Determine the [X, Y] coordinate at the center of the cell enclosing the given text.  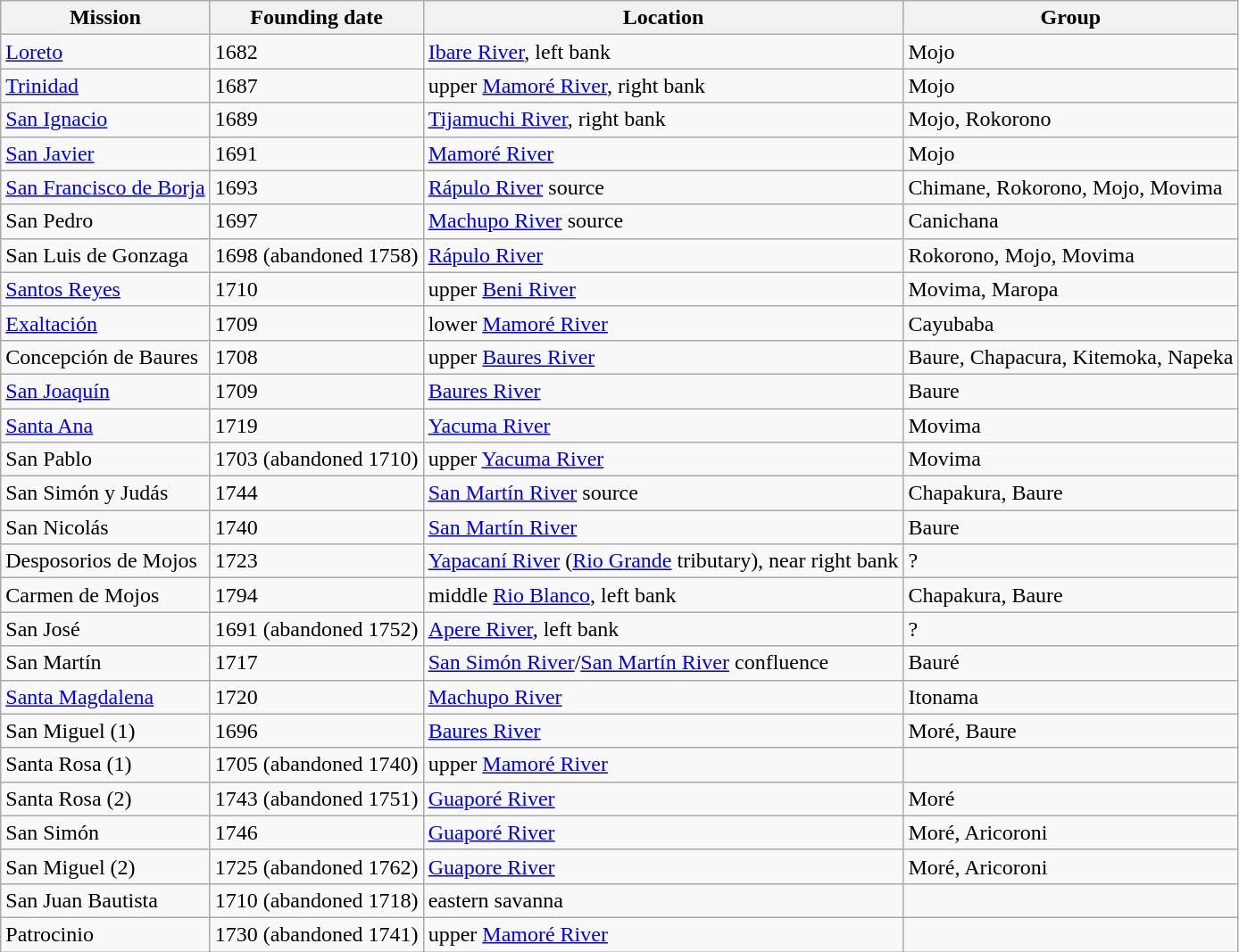
Rápulo River [663, 255]
Yacuma River [663, 426]
1794 [316, 595]
Apere River, left bank [663, 629]
1697 [316, 221]
San Miguel (2) [105, 866]
Guapore River [663, 866]
1682 [316, 52]
Tijamuchi River, right bank [663, 120]
upper Mamoré River, right bank [663, 86]
San Martín River source [663, 493]
Loreto [105, 52]
San Nicolás [105, 527]
Machupo River [663, 697]
Patrocinio [105, 934]
1691 [316, 153]
1719 [316, 426]
San Martín River [663, 527]
San Joaquín [105, 391]
Santa Rosa (2) [105, 799]
1689 [316, 120]
Moré [1071, 799]
1744 [316, 493]
Exaltación [105, 323]
1725 (abandoned 1762) [316, 866]
middle Rio Blanco, left bank [663, 595]
Yapacaní River (Rio Grande tributary), near right bank [663, 561]
San Martín [105, 663]
Movima, Maropa [1071, 289]
Baure, Chapacura, Kitemoka, Napeka [1071, 357]
1743 (abandoned 1751) [316, 799]
Santos Reyes [105, 289]
Desposorios de Mojos [105, 561]
1705 (abandoned 1740) [316, 765]
Mamoré River [663, 153]
1717 [316, 663]
Carmen de Mojos [105, 595]
1723 [316, 561]
Santa Rosa (1) [105, 765]
1696 [316, 731]
Bauré [1071, 663]
Mojo, Rokorono [1071, 120]
San Francisco de Borja [105, 187]
1730 (abandoned 1741) [316, 934]
upper Yacuma River [663, 459]
1740 [316, 527]
San Miguel (1) [105, 731]
eastern savanna [663, 900]
1703 (abandoned 1710) [316, 459]
San Ignacio [105, 120]
1691 (abandoned 1752) [316, 629]
San Juan Bautista [105, 900]
1720 [316, 697]
San Simón y Judás [105, 493]
1710 (abandoned 1718) [316, 900]
lower Mamoré River [663, 323]
1710 [316, 289]
1746 [316, 832]
Machupo River source [663, 221]
Founding date [316, 18]
Location [663, 18]
San Pablo [105, 459]
San Simón River/San Martín River confluence [663, 663]
Santa Magdalena [105, 697]
Itonama [1071, 697]
San Pedro [105, 221]
Rokorono, Mojo, Movima [1071, 255]
San José [105, 629]
Group [1071, 18]
Trinidad [105, 86]
Cayubaba [1071, 323]
1693 [316, 187]
San Luis de Gonzaga [105, 255]
Concepción de Baures [105, 357]
Ibare River, left bank [663, 52]
1698 (abandoned 1758) [316, 255]
Rápulo River source [663, 187]
1708 [316, 357]
Santa Ana [105, 426]
Chimane, Rokorono, Mojo, Movima [1071, 187]
Canichana [1071, 221]
1687 [316, 86]
upper Beni River [663, 289]
San Simón [105, 832]
San Javier [105, 153]
Mission [105, 18]
upper Baures River [663, 357]
Moré, Baure [1071, 731]
